Locate the cell with the specified text and output its [x, y] center coordinate. 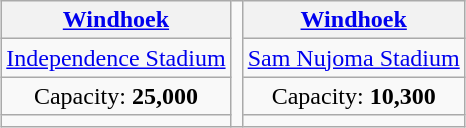
Sam Nujoma Stadium [354, 58]
Capacity: 25,000 [116, 96]
Capacity: 10,300 [354, 96]
Independence Stadium [116, 58]
